From the cell containing the given text, extract its center point as (X, Y) coordinate. 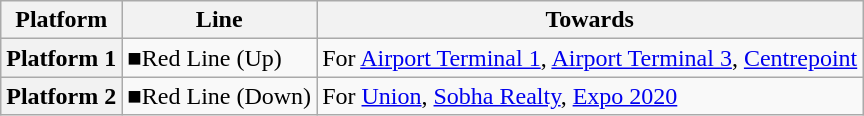
For Airport Terminal 1, Airport Terminal 3, Centrepoint (590, 58)
Line (220, 20)
For Union, Sobha Realty, Expo 2020 (590, 96)
■Red Line (Up) (220, 58)
Platform 2 (62, 96)
■Red Line (Down) (220, 96)
Platform 1 (62, 58)
Towards (590, 20)
Platform (62, 20)
